Output the [X, Y] coordinate of the center of the cell containing the given text.  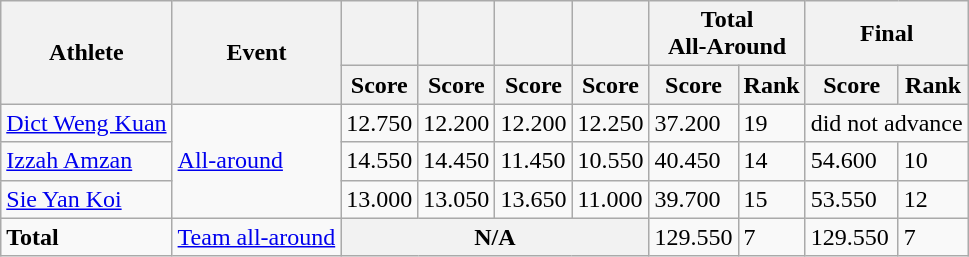
Total [86, 237]
39.700 [694, 199]
37.200 [694, 123]
TotalAll-Around [727, 34]
11.000 [610, 199]
14 [772, 161]
13.050 [456, 199]
Dict Weng Kuan [86, 123]
12.250 [610, 123]
All-around [256, 161]
14.450 [456, 161]
Sie Yan Koi [86, 199]
Izzah Amzan [86, 161]
Final [886, 34]
19 [772, 123]
10.550 [610, 161]
13.650 [534, 199]
N/A [495, 237]
Athlete [86, 52]
13.000 [380, 199]
12.750 [380, 123]
did not advance [886, 123]
12 [933, 199]
54.600 [852, 161]
14.550 [380, 161]
40.450 [694, 161]
Team all-around [256, 237]
Event [256, 52]
53.550 [852, 199]
15 [772, 199]
10 [933, 161]
11.450 [534, 161]
